Detect which cell encompasses the target text, then output its (x, y) center coordinate. 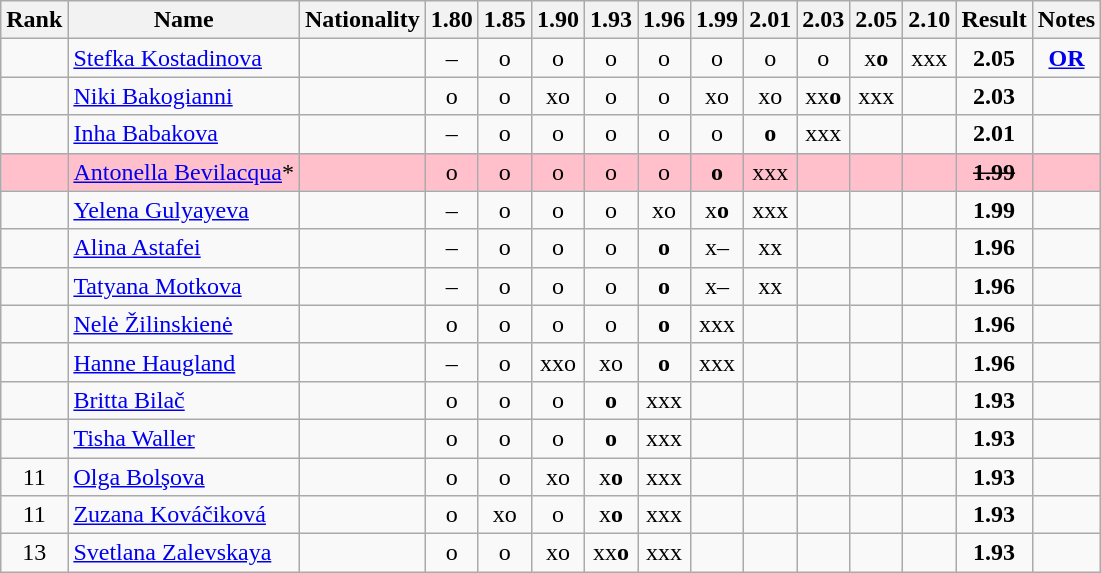
Result (994, 20)
Nationality (363, 20)
Inha Babakova (184, 134)
Name (184, 20)
Rank (34, 20)
2.10 (930, 20)
Nelė Žilinskienė (184, 324)
Olga Bolşova (184, 477)
Tisha Waller (184, 438)
Notes (1066, 20)
1.90 (558, 20)
Stefka Kostadinova (184, 58)
Niki Bakogianni (184, 96)
Yelena Gulyayeva (184, 210)
Antonella Bevilacqua* (184, 172)
1.80 (452, 20)
Hanne Haugland (184, 362)
Svetlana Zalevskaya (184, 553)
OR (1066, 58)
Alina Astafei (184, 248)
Tatyana Motkova (184, 286)
1.85 (504, 20)
13 (34, 553)
Zuzana Kováčiková (184, 515)
Britta Bilač (184, 400)
